For the text-containing cell, return its midpoint in [x, y] coordinate format. 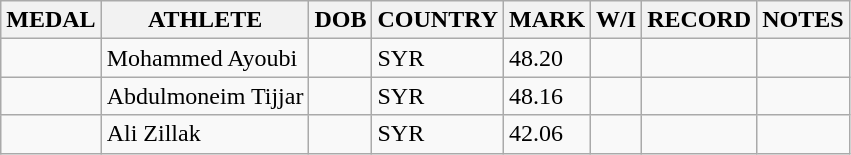
Abdulmoneim Tijjar [205, 96]
MARK [548, 20]
48.20 [548, 58]
COUNTRY [438, 20]
42.06 [548, 134]
Ali Zillak [205, 134]
W/I [616, 20]
RECORD [700, 20]
ATHLETE [205, 20]
DOB [340, 20]
NOTES [803, 20]
48.16 [548, 96]
Mohammed Ayoubi [205, 58]
MEDAL [51, 20]
